Pinpoint the cell where the given text exists, returning its (x, y) midpoint coordinate. 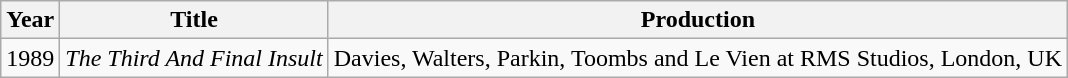
Production (698, 20)
The Third And Final Insult (194, 58)
Davies, Walters, Parkin, Toombs and Le Vien at RMS Studios, London, UK (698, 58)
Year (30, 20)
1989 (30, 58)
Title (194, 20)
